Detect which cell encompasses the target text, then output its [X, Y] center coordinate. 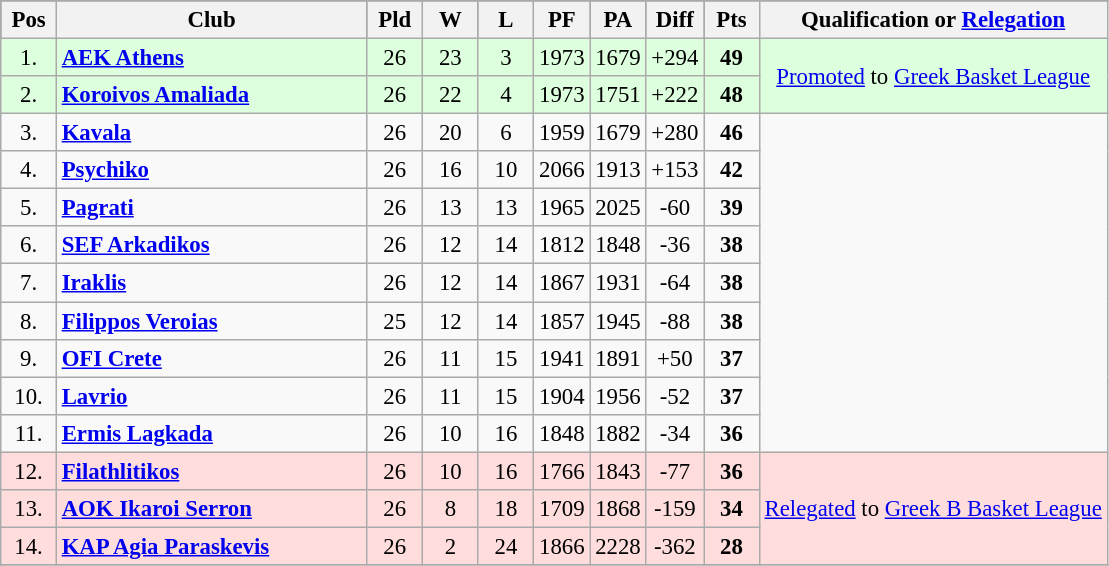
SEF Arkadikos [212, 245]
-60 [675, 208]
2025 [618, 208]
1812 [562, 245]
Diff [675, 20]
1868 [618, 509]
14. [29, 546]
+50 [675, 358]
1945 [618, 321]
1751 [618, 95]
KAP Agia Paraskevis [212, 546]
PF [562, 20]
-159 [675, 509]
1913 [618, 170]
1766 [562, 471]
-362 [675, 546]
1931 [618, 283]
Qualification or Relegation [933, 20]
W [451, 20]
11. [29, 433]
OFI Crete [212, 358]
1965 [562, 208]
22 [451, 95]
+294 [675, 58]
9. [29, 358]
Lavrio [212, 396]
-34 [675, 433]
-77 [675, 471]
13. [29, 509]
Pos [29, 20]
7. [29, 283]
25 [395, 321]
Ermis Lagkada [212, 433]
49 [732, 58]
Club [212, 20]
AOK Ikaroi Serron [212, 509]
8 [451, 509]
2228 [618, 546]
Pld [395, 20]
6. [29, 245]
3. [29, 133]
2. [29, 95]
5. [29, 208]
1. [29, 58]
48 [732, 95]
-36 [675, 245]
Filippos Veroias [212, 321]
1904 [562, 396]
39 [732, 208]
-88 [675, 321]
+222 [675, 95]
10. [29, 396]
12. [29, 471]
1956 [618, 396]
8. [29, 321]
+280 [675, 133]
4. [29, 170]
1882 [618, 433]
Psychiko [212, 170]
1843 [618, 471]
34 [732, 509]
Relegated to Greek B Basket League [933, 508]
Koroivos Amaliada [212, 95]
46 [732, 133]
L [506, 20]
Pts [732, 20]
24 [506, 546]
1891 [618, 358]
20 [451, 133]
2 [451, 546]
23 [451, 58]
1866 [562, 546]
1857 [562, 321]
3 [506, 58]
4 [506, 95]
1941 [562, 358]
42 [732, 170]
1959 [562, 133]
PA [618, 20]
6 [506, 133]
1867 [562, 283]
18 [506, 509]
-52 [675, 396]
2066 [562, 170]
Kavala [212, 133]
Promoted to Greek Basket League [933, 76]
Pagrati [212, 208]
Iraklis [212, 283]
1709 [562, 509]
-64 [675, 283]
+153 [675, 170]
28 [732, 546]
Filathlitikos [212, 471]
AEK Athens [212, 58]
